Output the [x, y] coordinate of the center of the cell containing the given text.  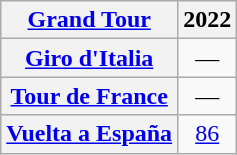
Vuelta a España [90, 134]
86 [208, 134]
Tour de France [90, 96]
Grand Tour [90, 20]
Giro d'Italia [90, 58]
2022 [208, 20]
